Identify which cell holds the provided text, then report its (x, y) central coordinate. 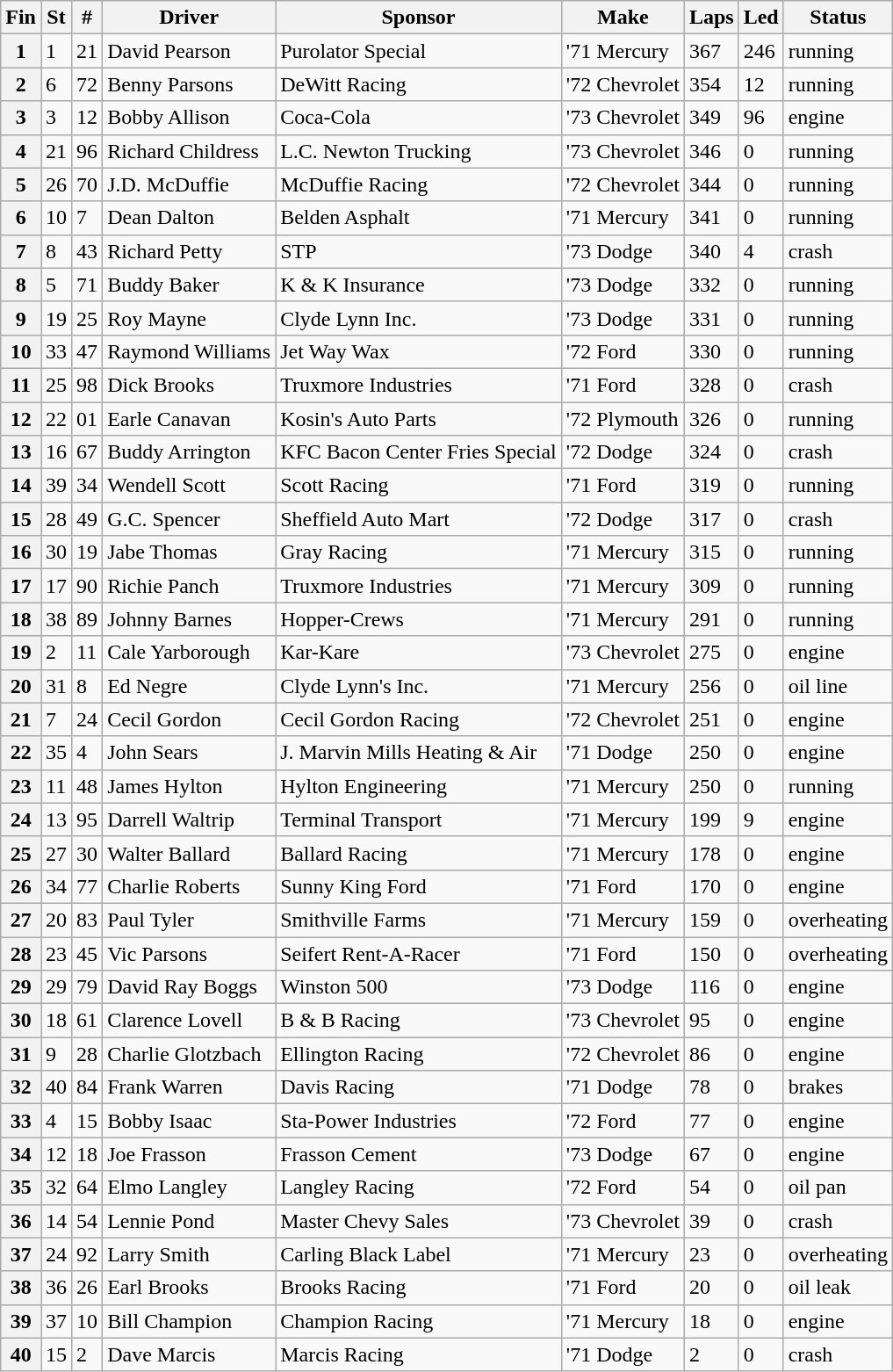
Purolator Special (419, 51)
340 (711, 251)
116 (711, 987)
Gray Racing (419, 552)
367 (711, 51)
84 (88, 1087)
Belden Asphalt (419, 218)
Sponsor (419, 18)
Jabe Thomas (190, 552)
78 (711, 1087)
Lennie Pond (190, 1221)
Buddy Arrington (190, 452)
Buddy Baker (190, 285)
326 (711, 419)
Frasson Cement (419, 1154)
Terminal Transport (419, 820)
J. Marvin Mills Heating & Air (419, 753)
Hopper-Crews (419, 619)
B & B Racing (419, 1021)
Kosin's Auto Parts (419, 419)
Coca-Cola (419, 118)
Davis Racing (419, 1087)
Scott Racing (419, 486)
Clyde Lynn Inc. (419, 318)
Larry Smith (190, 1254)
brakes (838, 1087)
Roy Mayne (190, 318)
Brooks Racing (419, 1288)
Dean Dalton (190, 218)
Clyde Lynn's Inc. (419, 686)
45 (88, 953)
David Pearson (190, 51)
KFC Bacon Center Fries Special (419, 452)
David Ray Boggs (190, 987)
Make (623, 18)
Sheffield Auto Mart (419, 519)
K & K Insurance (419, 285)
47 (88, 351)
McDuffie Racing (419, 184)
Seifert Rent-A-Racer (419, 953)
Kar-Kare (419, 653)
330 (711, 351)
James Hylton (190, 786)
oil pan (838, 1188)
Langley Racing (419, 1188)
150 (711, 953)
John Sears (190, 753)
346 (711, 151)
354 (711, 84)
Fin (21, 18)
Led (760, 18)
309 (711, 586)
Status (838, 18)
Sunny King Ford (419, 886)
Master Chevy Sales (419, 1221)
79 (88, 987)
Wendell Scott (190, 486)
251 (711, 719)
oil line (838, 686)
Charlie Glotzbach (190, 1054)
86 (711, 1054)
Bill Champion (190, 1321)
Richie Panch (190, 586)
328 (711, 385)
61 (88, 1021)
92 (88, 1254)
J.D. McDuffie (190, 184)
Bobby Isaac (190, 1121)
Raymond Williams (190, 351)
01 (88, 419)
Cecil Gordon Racing (419, 719)
178 (711, 853)
Richard Petty (190, 251)
317 (711, 519)
Richard Childress (190, 151)
St (56, 18)
Marcis Racing (419, 1354)
98 (88, 385)
331 (711, 318)
Darrell Waltrip (190, 820)
Sta-Power Industries (419, 1121)
Smithville Farms (419, 920)
Cale Yarborough (190, 653)
Carling Black Label (419, 1254)
Ed Negre (190, 686)
Cecil Gordon (190, 719)
G.C. Spencer (190, 519)
344 (711, 184)
Bobby Allison (190, 118)
324 (711, 452)
315 (711, 552)
341 (711, 218)
Benny Parsons (190, 84)
Charlie Roberts (190, 886)
71 (88, 285)
Dave Marcis (190, 1354)
275 (711, 653)
349 (711, 118)
Paul Tyler (190, 920)
89 (88, 619)
Dick Brooks (190, 385)
Frank Warren (190, 1087)
Hylton Engineering (419, 786)
oil leak (838, 1288)
Laps (711, 18)
Earle Canavan (190, 419)
83 (88, 920)
Johnny Barnes (190, 619)
Champion Racing (419, 1321)
170 (711, 886)
Earl Brooks (190, 1288)
L.C. Newton Trucking (419, 151)
256 (711, 686)
43 (88, 251)
'72 Plymouth (623, 419)
319 (711, 486)
49 (88, 519)
48 (88, 786)
Ballard Racing (419, 853)
70 (88, 184)
Winston 500 (419, 987)
Driver (190, 18)
246 (760, 51)
332 (711, 285)
Elmo Langley (190, 1188)
Vic Parsons (190, 953)
159 (711, 920)
291 (711, 619)
90 (88, 586)
Walter Ballard (190, 853)
Jet Way Wax (419, 351)
199 (711, 820)
DeWitt Racing (419, 84)
Joe Frasson (190, 1154)
# (88, 18)
64 (88, 1188)
Clarence Lovell (190, 1021)
STP (419, 251)
72 (88, 84)
Ellington Racing (419, 1054)
